Search for the cell housing the specified text and yield its (X, Y) center coordinate. 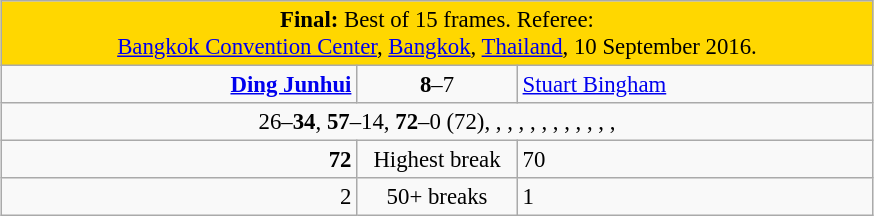
Stuart Bingham (695, 85)
50+ breaks (438, 197)
70 (695, 160)
26–34, 57–14, 72–0 (72), , , , , , , , , , , , (437, 122)
2 (179, 197)
1 (695, 197)
72 (179, 160)
8–7 (438, 85)
Final: Best of 15 frames. Referee: Bangkok Convention Center, Bangkok, Thailand, 10 September 2016. (437, 34)
Ding Junhui (179, 85)
Highest break (438, 160)
